Identify which cell holds the provided text, then report its [X, Y] central coordinate. 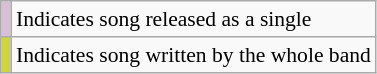
Indicates song written by the whole band [194, 55]
Indicates song released as a single [194, 19]
